Detect which cell encompasses the target text, then output its (x, y) center coordinate. 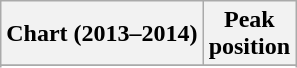
Peakposition (249, 34)
Chart (2013–2014) (102, 34)
